Detect which cell encompasses the target text, then output its [x, y] center coordinate. 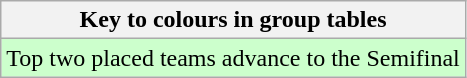
Top two placed teams advance to the Semifinal [234, 58]
Key to colours in group tables [234, 20]
